Detect which cell encompasses the target text, then output its (x, y) center coordinate. 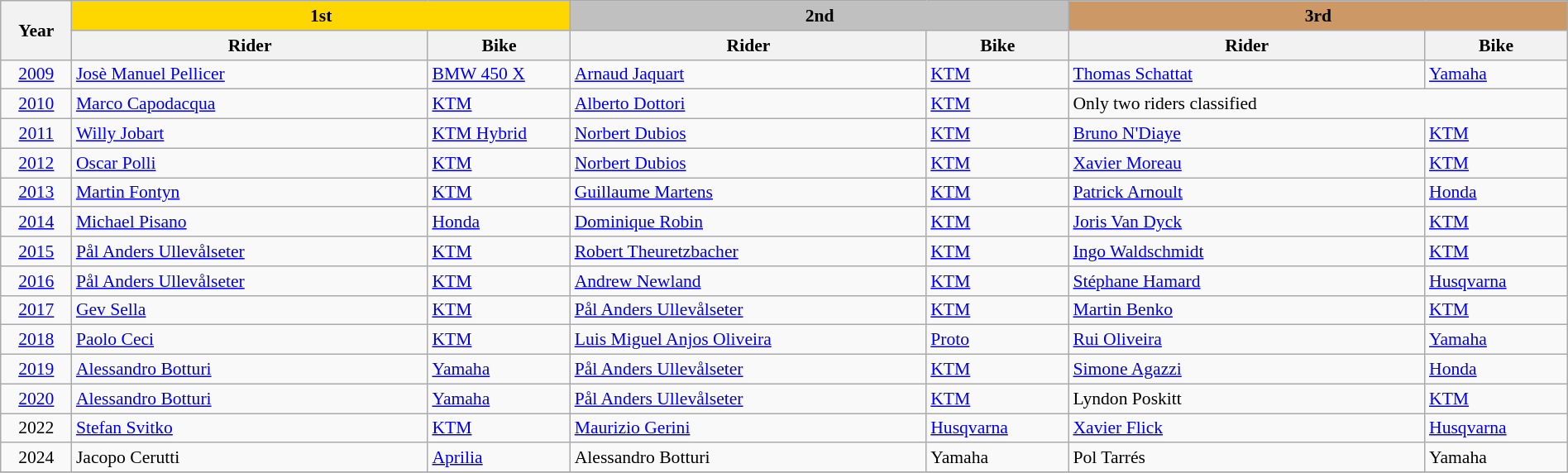
Paolo Ceci (250, 340)
Xavier Flick (1247, 428)
2022 (36, 428)
Oscar Polli (250, 163)
Patrick Arnoult (1247, 193)
2009 (36, 74)
2018 (36, 340)
Martin Fontyn (250, 193)
2013 (36, 193)
Alberto Dottori (749, 104)
Robert Theuretzbacher (749, 251)
Luis Miguel Anjos Oliveira (749, 340)
2017 (36, 310)
Only two riders classified (1318, 104)
Andrew Newland (749, 281)
2nd (820, 16)
Guillaume Martens (749, 193)
Thomas Schattat (1247, 74)
2019 (36, 370)
Aprilia (499, 458)
Michael Pisano (250, 222)
Maurizio Gerini (749, 428)
2016 (36, 281)
2024 (36, 458)
Simone Agazzi (1247, 370)
2014 (36, 222)
3rd (1318, 16)
Gev Sella (250, 310)
Pol Tarrés (1247, 458)
Marco Capodacqua (250, 104)
Martin Benko (1247, 310)
Proto (997, 340)
Stéphane Hamard (1247, 281)
Stefan Svitko (250, 428)
1st (321, 16)
Dominique Robin (749, 222)
BMW 450 X (499, 74)
Arnaud Jaquart (749, 74)
Lyndon Poskitt (1247, 399)
Bruno N'Diaye (1247, 134)
2010 (36, 104)
Rui Oliveira (1247, 340)
Ingo Waldschmidt (1247, 251)
2015 (36, 251)
Joris Van Dyck (1247, 222)
Josè Manuel Pellicer (250, 74)
2011 (36, 134)
2012 (36, 163)
Jacopo Cerutti (250, 458)
2020 (36, 399)
Willy Jobart (250, 134)
Xavier Moreau (1247, 163)
KTM Hybrid (499, 134)
Year (36, 30)
